Capture the cell that displays the provided text and extract its (x, y) central coordinate. 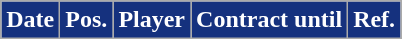
Date (30, 20)
Ref. (374, 20)
Contract until (270, 20)
Pos. (86, 20)
Player (152, 20)
